Determine the [X, Y] coordinate at the center of the cell enclosing the given text.  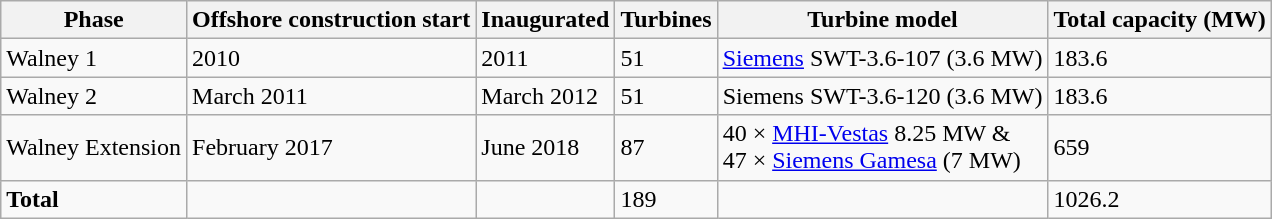
Offshore construction start [332, 20]
Siemens SWT-3.6-120 (3.6 MW) [882, 96]
February 2017 [332, 148]
Inaugurated [546, 20]
2010 [332, 58]
189 [666, 199]
Total [94, 199]
March 2011 [332, 96]
40 × MHI-Vestas 8.25 MW &47 × Siemens Gamesa (7 MW) [882, 148]
87 [666, 148]
March 2012 [546, 96]
Phase [94, 20]
Walney 1 [94, 58]
Turbine model [882, 20]
Siemens SWT-3.6-107 (3.6 MW) [882, 58]
Walney 2 [94, 96]
1026.2 [1160, 199]
Total capacity (MW) [1160, 20]
June 2018 [546, 148]
2011 [546, 58]
Turbines [666, 20]
Walney Extension [94, 148]
659 [1160, 148]
